Scan for the cell matching the given text and deliver its (x, y) coordinate at center. 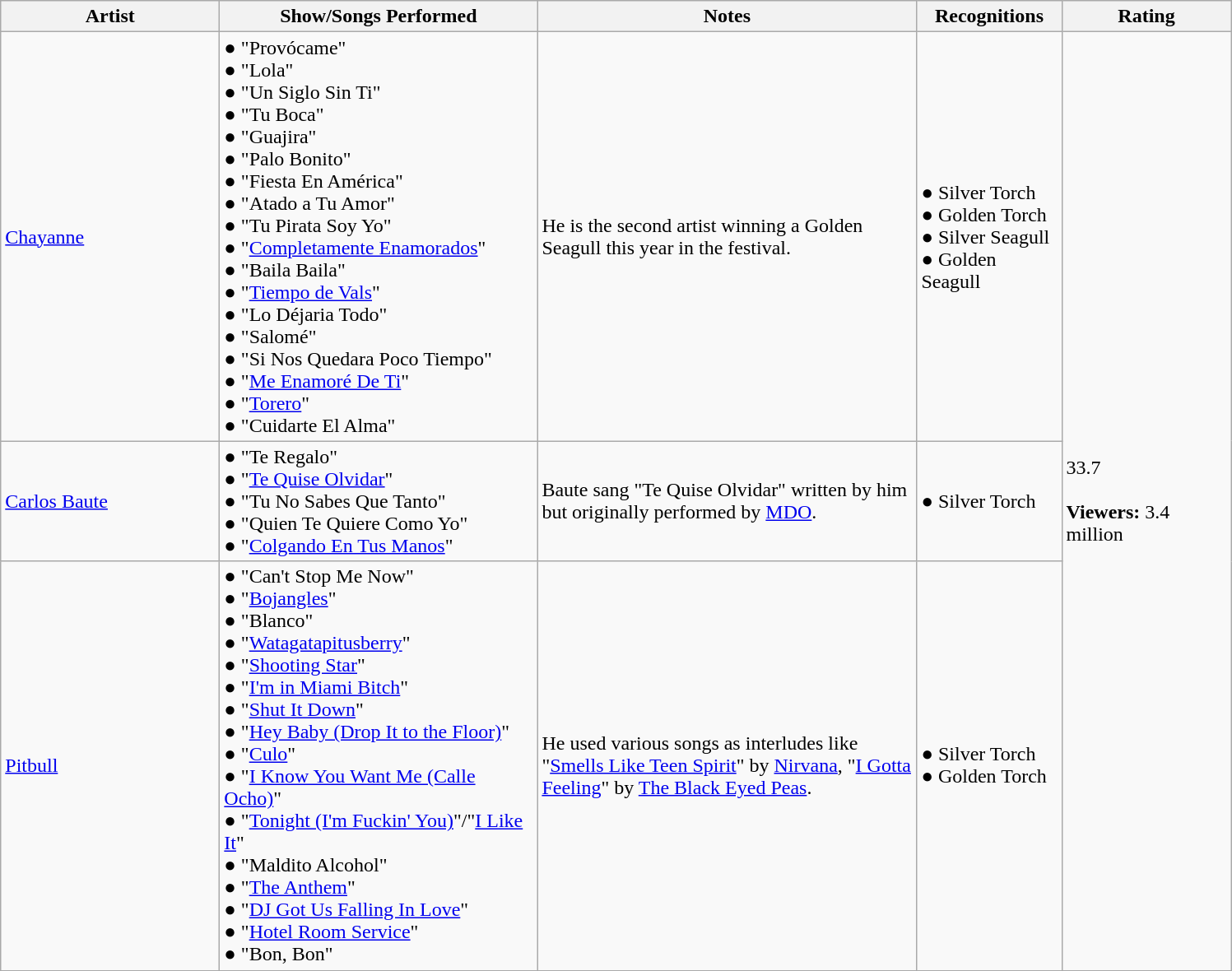
● Silver Torch ● Golden Torch (989, 765)
Pitbull (110, 765)
Baute sang "Te Quise Olvidar" written by him but originally performed by MDO. (728, 501)
● Silver Torch ● Golden Torch ● Silver Seagull ● Golden Seagull (989, 237)
● Silver Torch (989, 501)
Recognitions (989, 16)
He is the second artist winning a Golden Seagull this year in the festival. (728, 237)
33.7 Viewers: 3.4 million (1146, 501)
Carlos Baute (110, 501)
Artist (110, 16)
Rating (1146, 16)
Show/Songs Performed (379, 16)
Notes (728, 16)
Chayanne (110, 237)
He used various songs as interludes like "Smells Like Teen Spirit" by Nirvana, "I Gotta Feeling" by The Black Eyed Peas. (728, 765)
● "Te Regalo" ● "Te Quise Olvidar" ● "Tu No Sabes Que Tanto" ● "Quien Te Quiere Como Yo" ● "Colgando En Tus Manos" (379, 501)
